Find where the given text appears and provide that cell's center as (X, Y) coordinate. 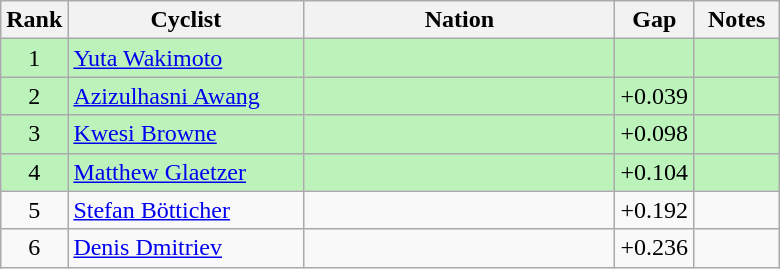
3 (34, 134)
6 (34, 248)
Cyclist (186, 20)
Nation (460, 20)
1 (34, 58)
+0.104 (654, 172)
Azizulhasni Awang (186, 96)
Kwesi Browne (186, 134)
Gap (654, 20)
5 (34, 210)
+0.098 (654, 134)
+0.039 (654, 96)
Matthew Glaetzer (186, 172)
Rank (34, 20)
Notes (737, 20)
Stefan Bötticher (186, 210)
Yuta Wakimoto (186, 58)
+0.236 (654, 248)
2 (34, 96)
Denis Dmitriev (186, 248)
+0.192 (654, 210)
4 (34, 172)
